Find where the given text appears and provide that cell's center as (x, y) coordinate. 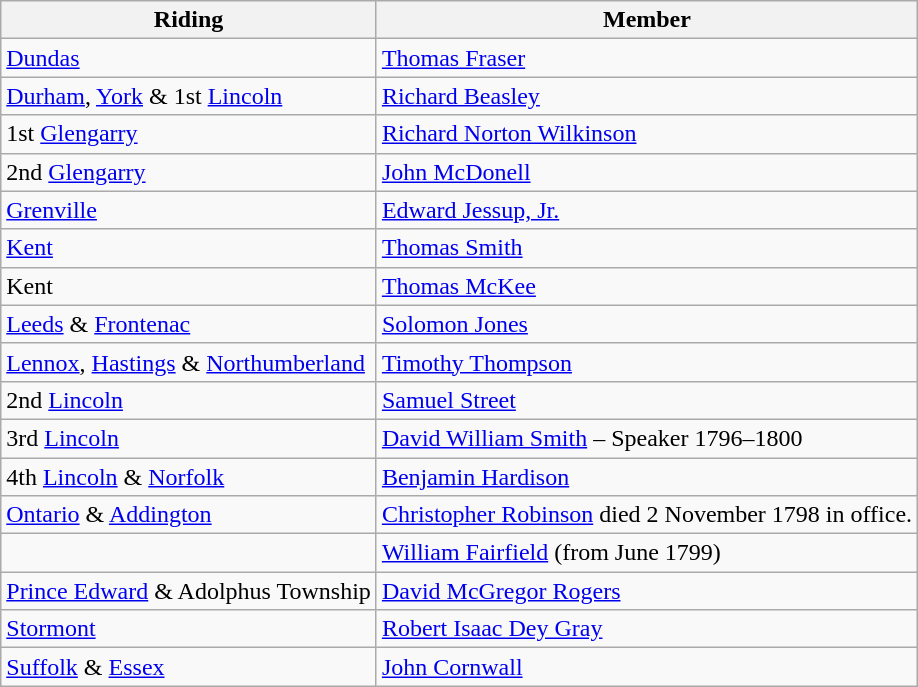
William Fairfield (from June 1799) (646, 553)
Stormont (189, 629)
Prince Edward & Adolphus Township (189, 591)
Thomas McKee (646, 286)
Christopher Robinson died 2 November 1798 in office. (646, 515)
Benjamin Hardison (646, 477)
Durham, York & 1st Lincoln (189, 96)
David McGregor Rogers (646, 591)
Dundas (189, 58)
Ontario & Addington (189, 515)
John McDonell (646, 172)
Suffolk & Essex (189, 667)
Robert Isaac Dey Gray (646, 629)
Lennox, Hastings & Northumberland (189, 362)
Richard Norton Wilkinson (646, 134)
Solomon Jones (646, 324)
2nd Glengarry (189, 172)
3rd Lincoln (189, 438)
2nd Lincoln (189, 400)
John Cornwall (646, 667)
Samuel Street (646, 400)
Riding (189, 20)
Timothy Thompson (646, 362)
Grenville (189, 210)
Leeds & Frontenac (189, 324)
David William Smith – Speaker 1796–1800 (646, 438)
4th Lincoln & Norfolk (189, 477)
Thomas Fraser (646, 58)
Thomas Smith (646, 248)
Richard Beasley (646, 96)
Member (646, 20)
1st Glengarry (189, 134)
Edward Jessup, Jr. (646, 210)
